Detect which cell encompasses the target text, then output its [x, y] center coordinate. 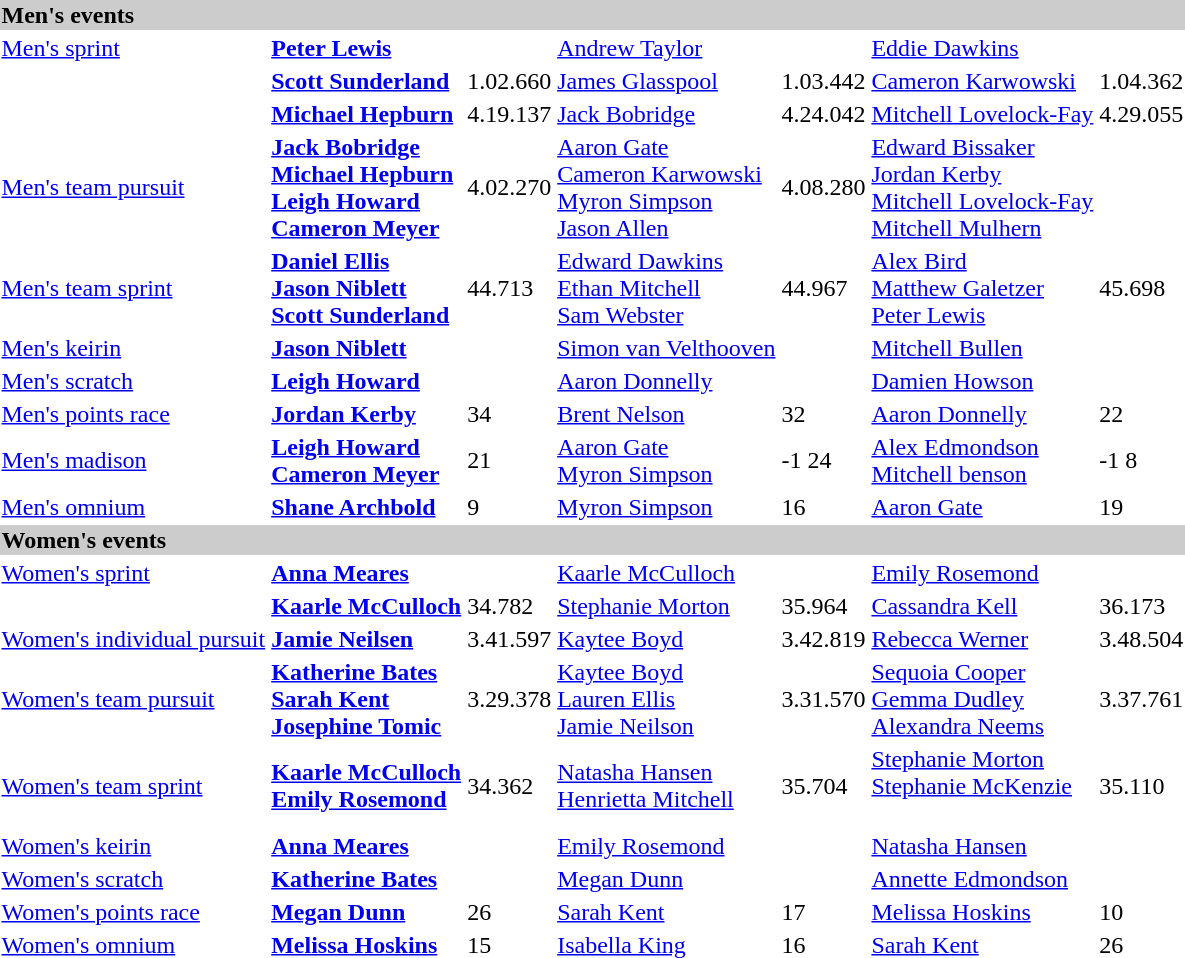
35.110 [1142, 786]
Michael Hepburn [366, 114]
22 [1142, 414]
Jordan Kerby [366, 414]
26 [510, 912]
Rebecca Werner [982, 639]
16 [824, 507]
Mitchell Lovelock-Fay [982, 114]
Mitchell Bullen [982, 348]
Aaron Gate [982, 507]
Stephanie Morton [666, 606]
34.362 [510, 786]
Sequoia CooperGemma DudleyAlexandra Neems [982, 699]
3.37.761 [1142, 699]
3.41.597 [510, 639]
3.31.570 [824, 699]
Damien Howson [982, 381]
Women's points race [134, 912]
44.967 [824, 288]
Men's scratch [134, 381]
-1 24 [824, 460]
Edward DawkinsEthan MitchellSam Webster [666, 288]
1.02.660 [510, 81]
Katherine Bates [366, 879]
Cassandra Kell [982, 606]
Daniel EllisJason NiblettScott Sunderland [366, 288]
Kaytee BoydLauren EllisJamie Neilson [666, 699]
17 [824, 912]
Women's events [592, 540]
Men's events [592, 15]
Andrew Taylor [666, 48]
Stephanie MortonStephanie McKenzie [982, 786]
Sarah Kent [666, 912]
Eddie Dawkins [982, 48]
1.04.362 [1142, 81]
Jason Niblett [366, 348]
Aaron GateCameron KarwowskiMyron SimpsonJason Allen [666, 188]
Edward BissakerJordan KerbyMitchell Lovelock-FayMitchell Mulhern [982, 188]
Jack BobridgeMichael HepburnLeigh HowardCameron Meyer [366, 188]
4.19.137 [510, 114]
44.713 [510, 288]
Kaarle McCullochEmily Rosemond [366, 786]
4.02.270 [510, 188]
Men's sprint [134, 48]
35.704 [824, 786]
9 [510, 507]
34.782 [510, 606]
Women's sprint [134, 573]
34 [510, 414]
Leigh Howard [366, 381]
32 [824, 414]
Women's scratch [134, 879]
Kaytee Boyd [666, 639]
Peter Lewis [366, 48]
Women's individual pursuit [134, 639]
Women's team pursuit [134, 699]
Leigh HowardCameron Meyer [366, 460]
Shane Archbold [366, 507]
Jack Bobridge [666, 114]
Men's keirin [134, 348]
10 [1142, 912]
Women's team sprint [134, 786]
Men's team pursuit [134, 188]
4.24.042 [824, 114]
Simon van Velthooven [666, 348]
Cameron Karwowski [982, 81]
Alex BirdMatthew GaletzerPeter Lewis [982, 288]
Alex EdmondsonMitchell benson [982, 460]
Men's team sprint [134, 288]
Men's madison [134, 460]
45.698 [1142, 288]
3.48.504 [1142, 639]
1.03.442 [824, 81]
4.08.280 [824, 188]
Natasha Hansen [982, 846]
Brent Nelson [666, 414]
21 [510, 460]
35.964 [824, 606]
3.42.819 [824, 639]
19 [1142, 507]
Katherine BatesSarah KentJosephine Tomic [366, 699]
Natasha HansenHenrietta Mitchell [666, 786]
4.29.055 [1142, 114]
Annette Edmondson [982, 879]
Women's keirin [134, 846]
Aaron GateMyron Simpson [666, 460]
Jamie Neilsen [366, 639]
3.29.378 [510, 699]
Melissa Hoskins [982, 912]
-1 8 [1142, 460]
Myron Simpson [666, 507]
36.173 [1142, 606]
Men's omnium [134, 507]
James Glasspool [666, 81]
Scott Sunderland [366, 81]
Men's points race [134, 414]
